Detect which cell encompasses the target text, then output its (x, y) center coordinate. 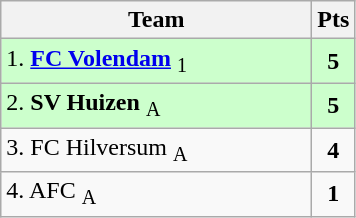
Pts (334, 20)
4. AFC A (156, 194)
2. SV Huizen A (156, 105)
1 (334, 194)
4 (334, 150)
Team (156, 20)
1. FC Volendam 1 (156, 61)
3. FC Hilversum A (156, 150)
